Return the (X, Y) coordinate for the center point of the cell that contains the specified text.  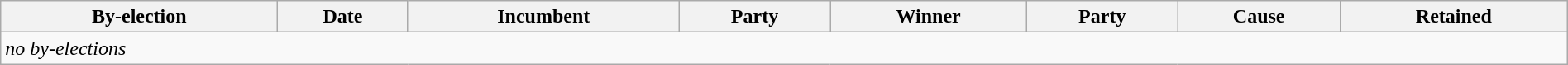
Cause (1259, 17)
By-election (139, 17)
Retained (1454, 17)
Winner (929, 17)
no by-elections (784, 48)
Date (342, 17)
Incumbent (543, 17)
